Detect which cell encompasses the target text, then output its (X, Y) center coordinate. 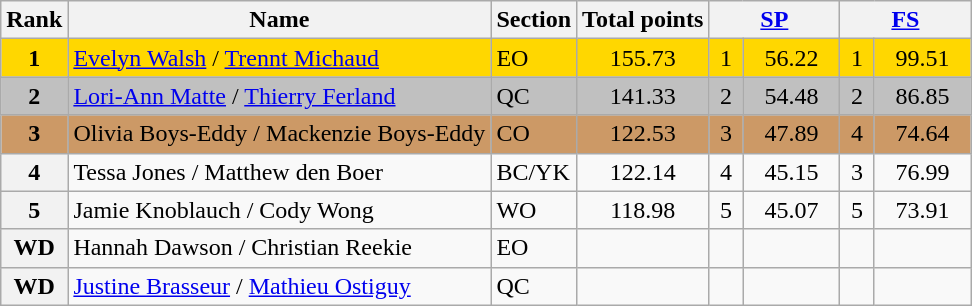
155.73 (643, 58)
86.85 (922, 96)
Evelyn Walsh / Trennt Michaud (280, 58)
45.15 (792, 172)
Jamie Knoblauch / Cody Wong (280, 210)
76.99 (922, 172)
FS (906, 20)
CO (534, 134)
SP (774, 20)
141.33 (643, 96)
73.91 (922, 210)
BC/YK (534, 172)
122.53 (643, 134)
45.07 (792, 210)
Total points (643, 20)
Justine Brasseur / Mathieu Ostiguy (280, 286)
Hannah Dawson / Christian Reekie (280, 248)
122.14 (643, 172)
99.51 (922, 58)
WO (534, 210)
Rank (34, 20)
47.89 (792, 134)
Name (280, 20)
56.22 (792, 58)
118.98 (643, 210)
Lori-Ann Matte / Thierry Ferland (280, 96)
54.48 (792, 96)
Section (534, 20)
74.64 (922, 134)
Olivia Boys-Eddy / Mackenzie Boys-Eddy (280, 134)
Tessa Jones / Matthew den Boer (280, 172)
